Scan for the cell matching the given text and deliver its [x, y] coordinate at center. 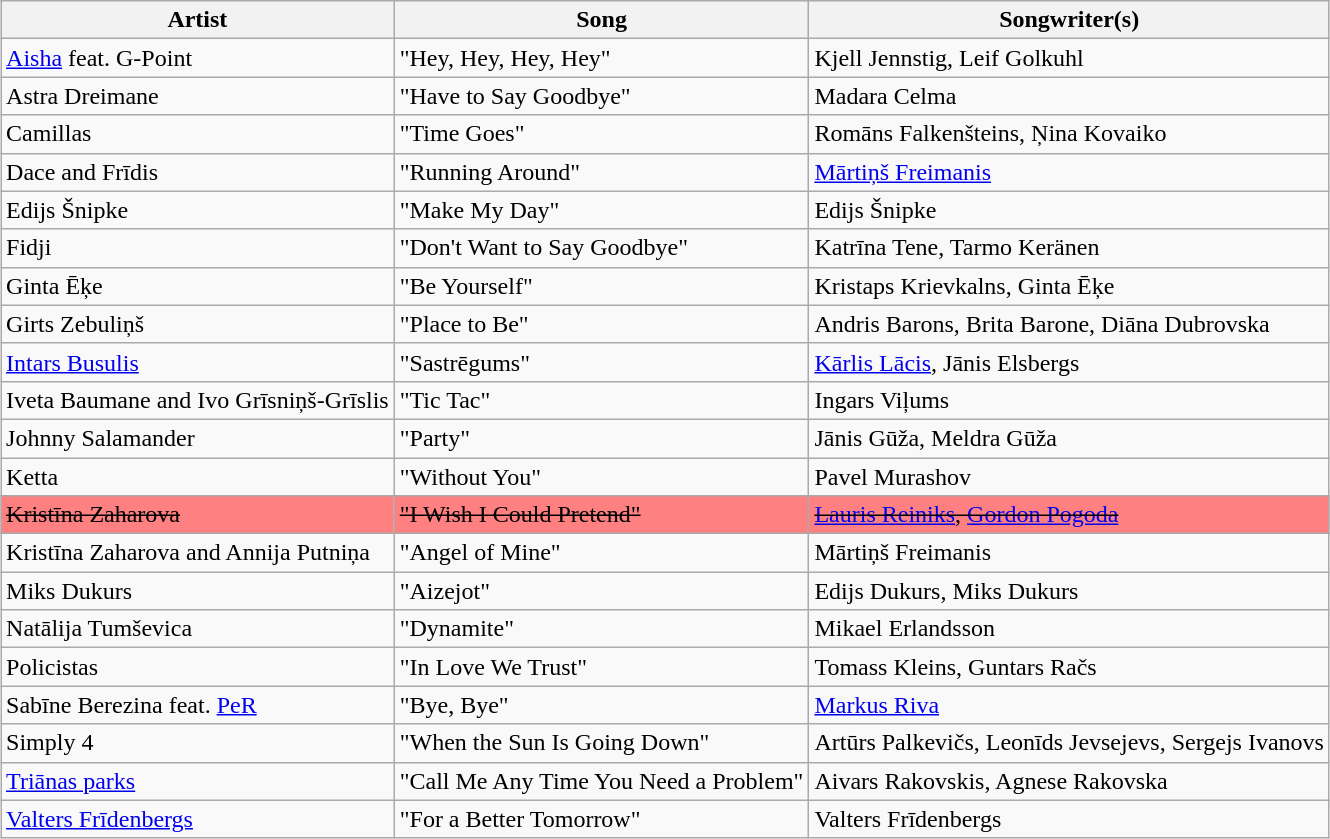
"Have to Say Goodbye" [602, 96]
Jānis Gūža, Meldra Gūža [1070, 438]
Artist [198, 20]
"Angel of Mine" [602, 553]
Katrīna Tene, Tarmo Keränen [1070, 248]
Triānas parks [198, 781]
Simply 4 [198, 743]
"Time Goes" [602, 134]
"Tic Tac" [602, 400]
Ginta Ēķe [198, 286]
"Party" [602, 438]
"For a Better Tomorrow" [602, 819]
"Bye, Bye" [602, 705]
Camillas [198, 134]
Iveta Baumane and Ivo Grīsniņš-Grīslis [198, 400]
Fidji [198, 248]
Mikael Erlandsson [1070, 629]
"Dynamite" [602, 629]
Kristīna Zaharova [198, 515]
Aivars Rakovskis, Agnese Rakovska [1070, 781]
Astra Dreimane [198, 96]
Edijs Dukurs, Miks Dukurs [1070, 591]
Ingars Viļums [1070, 400]
Sabīne Berezina feat. PeR [198, 705]
Girts Zebuliņš [198, 324]
Song [602, 20]
Intars Busulis [198, 362]
Romāns Falkenšteins, Ņina Kovaiko [1070, 134]
"Hey, Hey, Hey, Hey" [602, 58]
"When the Sun Is Going Down" [602, 743]
"Running Around" [602, 172]
Lauris Reiniks, Gordon Pogoda [1070, 515]
Songwriter(s) [1070, 20]
"Make My Day" [602, 210]
Kristīna Zaharova and Annija Putniņa [198, 553]
Ketta [198, 477]
Madara Celma [1070, 96]
Dace and Frīdis [198, 172]
Markus Riva [1070, 705]
"I Wish I Could Pretend" [602, 515]
Tomass Kleins, Guntars Račs [1070, 667]
Kārlis Lācis, Jānis Elsbergs [1070, 362]
Natālija Tumševica [198, 629]
Kristaps Krievkalns, Ginta Ēķe [1070, 286]
Kjell Jennstig, Leif Golkuhl [1070, 58]
"Aizejot" [602, 591]
Policistas [198, 667]
"Sastrēgums" [602, 362]
"Place to Be" [602, 324]
"Call Me Any Time You Need a Problem" [602, 781]
"Without You" [602, 477]
Johnny Salamander [198, 438]
Pavel Murashov [1070, 477]
"Don't Want to Say Goodbye" [602, 248]
Artūrs Palkevičs, Leonīds Jevsejevs, Sergejs Ivanovs [1070, 743]
Miks Dukurs [198, 591]
Aisha feat. G-Point [198, 58]
"In Love We Trust" [602, 667]
Andris Barons, Brita Barone, Diāna Dubrovska [1070, 324]
"Be Yourself" [602, 286]
